Pinpoint the cell where the given text exists, returning its (X, Y) midpoint coordinate. 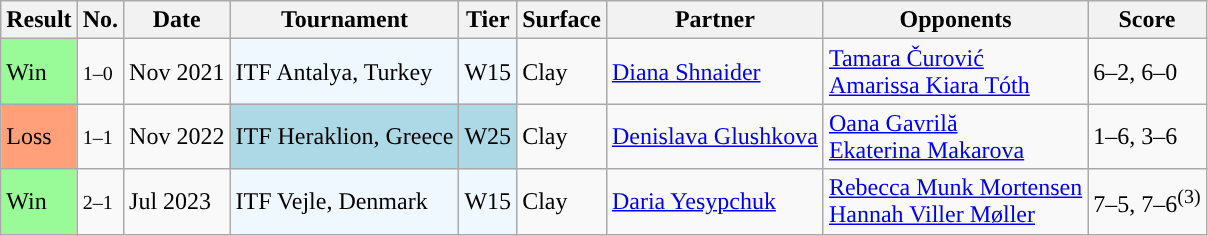
Tournament (344, 20)
ITF Heraklion, Greece (344, 136)
ITF Antalya, Turkey (344, 72)
7–5, 7–6(3) (1147, 202)
Diana Shnaider (714, 72)
ITF Vejle, Denmark (344, 202)
Surface (562, 20)
Denislava Glushkova (714, 136)
Oana Gavrilă Ekaterina Makarova (955, 136)
W25 (488, 136)
1–0 (100, 72)
Opponents (955, 20)
Partner (714, 20)
Score (1147, 20)
Tamara Čurović Amarissa Kiara Tóth (955, 72)
Date (177, 20)
Rebecca Munk Mortensen Hannah Viller Møller (955, 202)
Jul 2023 (177, 202)
No. (100, 20)
Loss (39, 136)
1–6, 3–6 (1147, 136)
6–2, 6–0 (1147, 72)
Tier (488, 20)
Daria Yesypchuk (714, 202)
Nov 2021 (177, 72)
Result (39, 20)
1–1 (100, 136)
Nov 2022 (177, 136)
2–1 (100, 202)
